Determine the (X, Y) coordinate at the center of the cell enclosing the given text.  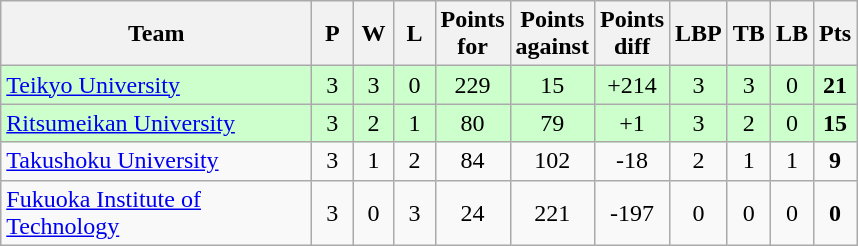
21 (834, 85)
Takushoku University (156, 161)
L (414, 34)
-197 (632, 212)
-18 (632, 161)
79 (552, 123)
Fukuoka Institute of Technology (156, 212)
24 (472, 212)
Pts (834, 34)
80 (472, 123)
102 (552, 161)
+1 (632, 123)
Teikyo University (156, 85)
Points against (552, 34)
221 (552, 212)
LBP (699, 34)
Ritsumeikan University (156, 123)
Points for (472, 34)
W (374, 34)
9 (834, 161)
84 (472, 161)
TB (748, 34)
P (332, 34)
229 (472, 85)
Points diff (632, 34)
Team (156, 34)
LB (792, 34)
+214 (632, 85)
